Capture the cell that displays the provided text and extract its [X, Y] central coordinate. 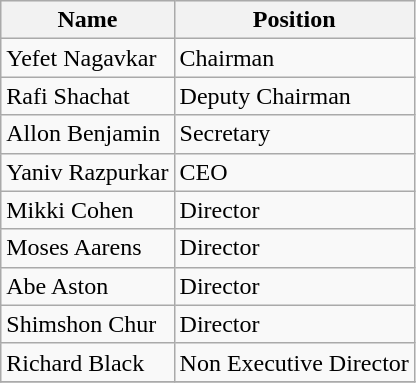
Deputy Chairman [294, 96]
Secretary [294, 134]
Position [294, 20]
Yaniv Razpurkar [88, 172]
Abe Aston [88, 286]
Shimshon Chur [88, 324]
Name [88, 20]
Mikki Cohen [88, 210]
Moses Aarens [88, 248]
Allon Benjamin [88, 134]
Yefet Nagavkar [88, 58]
Richard Black [88, 362]
Rafi Shachat [88, 96]
Chairman [294, 58]
Non Executive Director [294, 362]
CEO [294, 172]
